Identify which cell holds the provided text, then report its (X, Y) central coordinate. 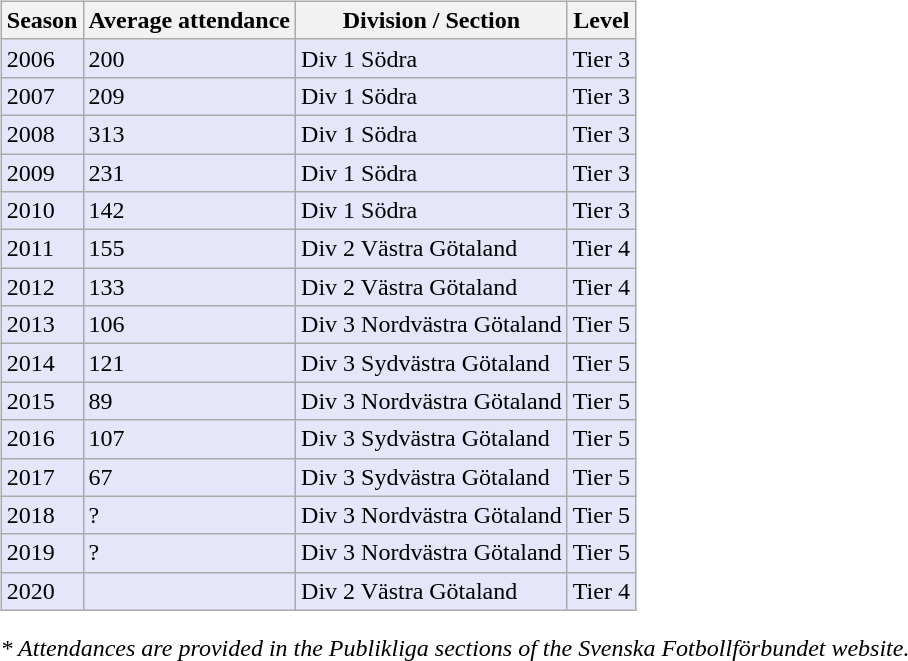
2020 (42, 591)
2019 (42, 553)
2011 (42, 249)
2008 (42, 134)
2017 (42, 477)
Season (42, 20)
2018 (42, 515)
Division / Section (432, 20)
313 (190, 134)
2009 (42, 173)
155 (190, 249)
89 (190, 401)
106 (190, 325)
2013 (42, 325)
2010 (42, 211)
Level (601, 20)
209 (190, 96)
Average attendance (190, 20)
2012 (42, 287)
2006 (42, 58)
142 (190, 211)
2015 (42, 401)
133 (190, 287)
121 (190, 363)
2014 (42, 363)
200 (190, 58)
2007 (42, 96)
107 (190, 439)
231 (190, 173)
2016 (42, 439)
67 (190, 477)
